Return [x, y] of the center of cell containing provided text 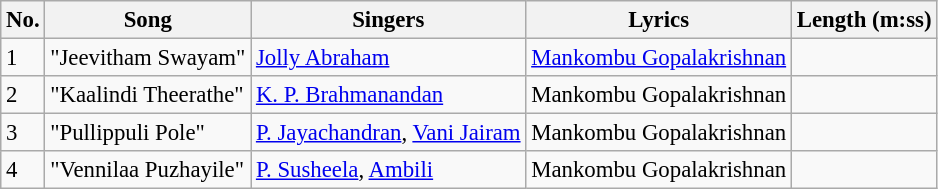
"Kaalindi Theerathe" [148, 95]
Jolly Abraham [388, 58]
P. Susheela, Ambili [388, 170]
"Vennilaa Puzhayile" [148, 170]
Length (m:ss) [864, 20]
Lyrics [659, 20]
"Jeevitham Swayam" [148, 58]
"Pullippuli Pole" [148, 133]
No. [23, 20]
2 [23, 95]
1 [23, 58]
K. P. Brahmanandan [388, 95]
Singers [388, 20]
3 [23, 133]
Song [148, 20]
4 [23, 170]
P. Jayachandran, Vani Jairam [388, 133]
